Determine the (x, y) coordinate at the center of the cell enclosing the given text.  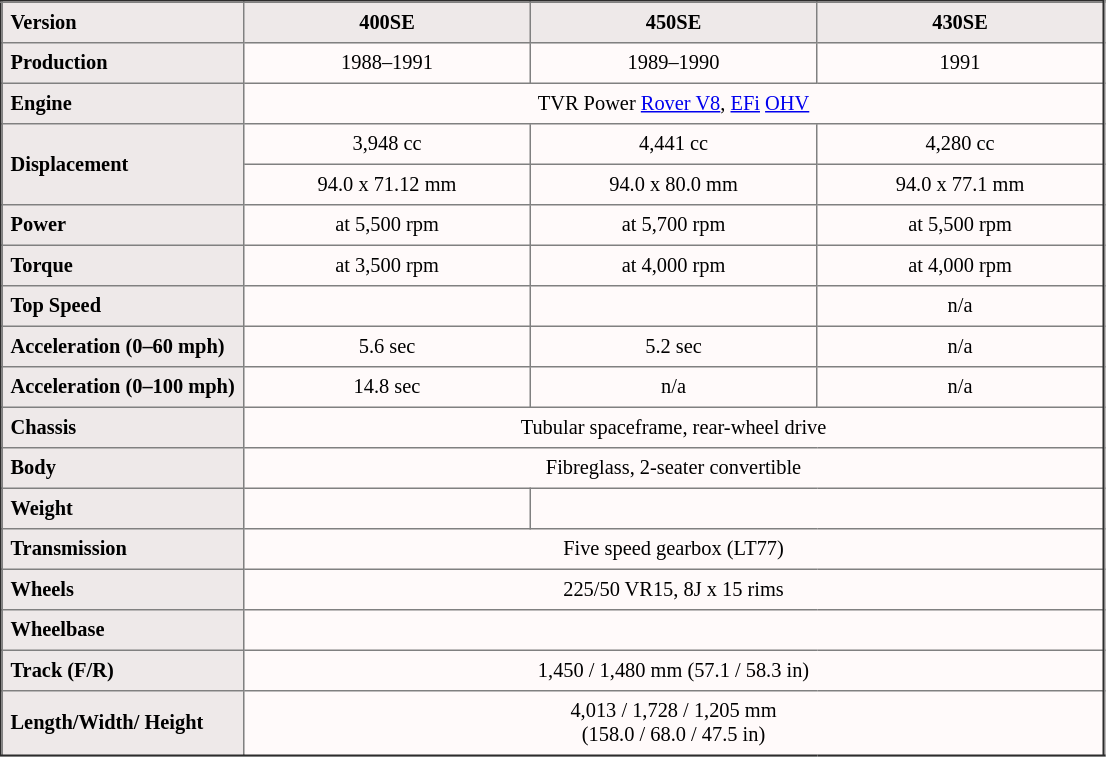
Top Speed (123, 305)
1988–1991 (387, 62)
3,948 cc (387, 143)
5.2 sec (673, 346)
Displacement (123, 164)
Track (F/R) (123, 670)
Version (123, 22)
at 5,700 rpm (673, 224)
450SE (673, 22)
14.8 sec (387, 386)
Acceleration (0–100 mph) (123, 386)
Wheels (123, 589)
Power (123, 224)
1991 (960, 62)
Transmission (123, 548)
Wheelbase (123, 629)
400SE (387, 22)
Weight (123, 508)
4,013 / 1,728 / 1,205 mm (158.0 / 68.0 / 47.5 in) (674, 722)
Length/Width/ Height (123, 722)
at 3,500 rpm (387, 265)
Tubular spaceframe, rear-wheel drive (674, 427)
Chassis (123, 427)
TVR Power Rover V8, EFi OHV (674, 103)
Torque (123, 265)
94.0 x 80.0 mm (673, 184)
Fibreglass, 2-seater convertible (674, 467)
Acceleration (0–60 mph) (123, 346)
225/50 VR15, 8J x 15 rims (674, 589)
4,441 cc (673, 143)
1,450 / 1,480 mm (57.1 / 58.3 in) (674, 670)
Five speed gearbox (LT77) (674, 548)
4,280 cc (960, 143)
430SE (960, 22)
Engine (123, 103)
94.0 x 71.12 mm (387, 184)
5.6 sec (387, 346)
Production (123, 62)
94.0 x 77.1 mm (960, 184)
1989–1990 (673, 62)
Body (123, 467)
